From the cell containing the given text, extract its center point as [x, y] coordinate. 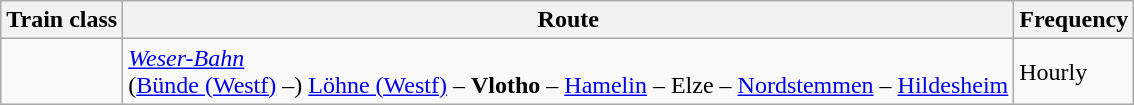
Frequency [1074, 20]
Route [568, 20]
Train class [62, 20]
Weser-Bahn(Bünde (Westf) –) Löhne (Westf) – Vlotho – Hamelin – Elze – Nordstemmen – Hildesheim [568, 72]
Hourly [1074, 72]
